Pinpoint the cell where the given text exists, returning its (X, Y) midpoint coordinate. 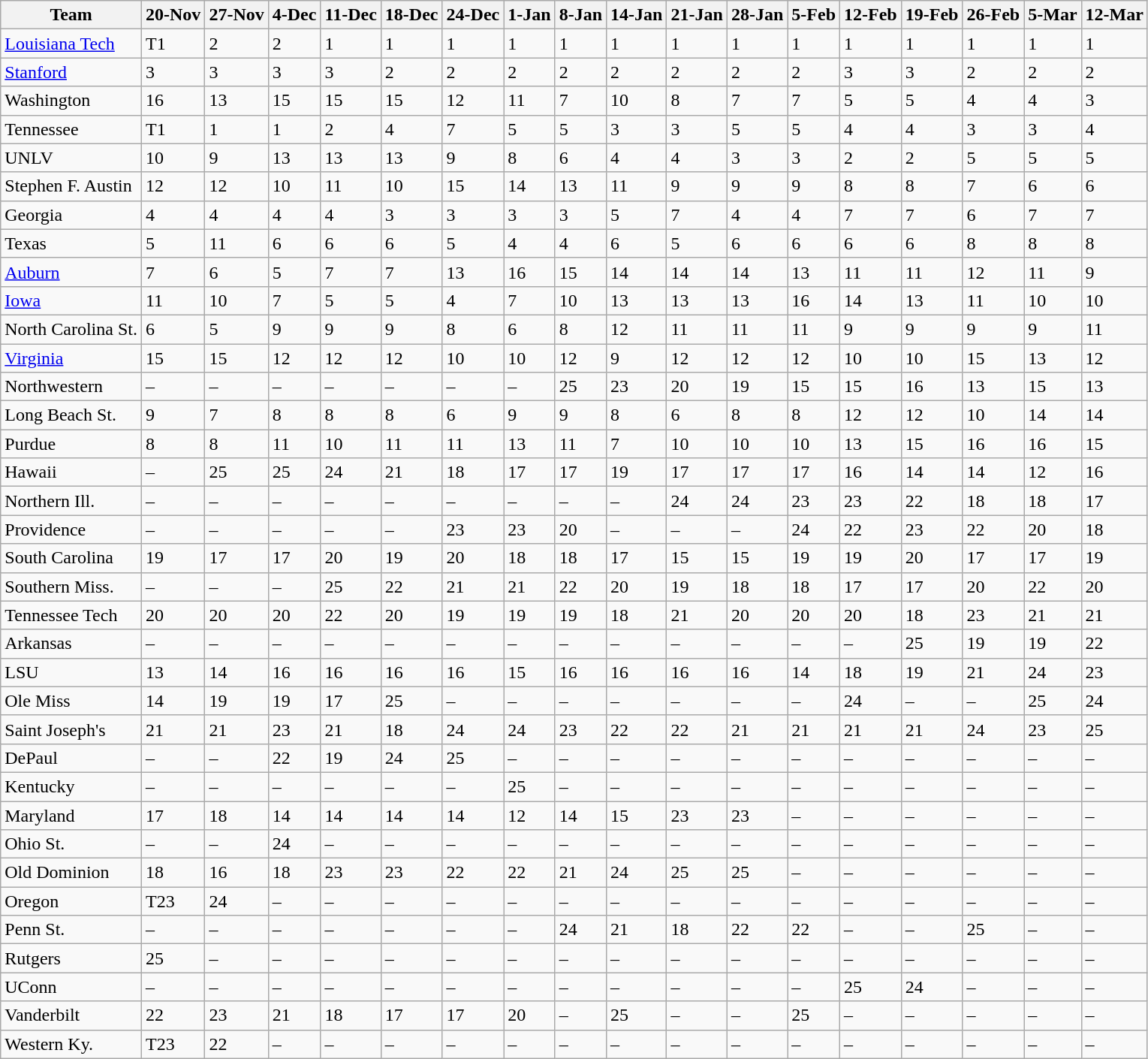
South Carolina (71, 558)
14-Jan (637, 15)
Auburn (71, 272)
Maryland (71, 815)
Penn St. (71, 930)
Tennessee Tech (71, 615)
28-Jan (757, 15)
5-Mar (1053, 15)
26-Feb (993, 15)
Hawaii (71, 472)
Old Dominion (71, 873)
Texas (71, 243)
North Carolina St. (71, 329)
Arkansas (71, 644)
Northwestern (71, 387)
Virginia (71, 358)
5-Feb (814, 15)
4-Dec (294, 15)
Purdue (71, 444)
Iowa (71, 300)
Stanford (71, 72)
27-Nov (237, 15)
Ole Miss (71, 701)
Saint Joseph's (71, 729)
24-Dec (473, 15)
Providence (71, 529)
Georgia (71, 215)
Stephen F. Austin (71, 186)
UNLV (71, 158)
21-Jan (697, 15)
Tennessee (71, 129)
19-Feb (932, 15)
8-Jan (580, 15)
Southern Miss. (71, 587)
LSU (71, 672)
Rutgers (71, 958)
18-Dec (411, 15)
Northern Ill. (71, 501)
Oregon (71, 901)
UConn (71, 987)
1-Jan (529, 15)
Louisiana Tech (71, 44)
Vanderbilt (71, 1015)
20-Nov (173, 15)
12-Feb (871, 15)
11-Dec (351, 15)
12-Mar (1114, 15)
DePaul (71, 758)
Team (71, 15)
Kentucky (71, 786)
Long Beach St. (71, 415)
Western Ky. (71, 1044)
Ohio St. (71, 844)
Washington (71, 101)
